Provide the (x, y) coordinate of the cell's center where the given text is located.  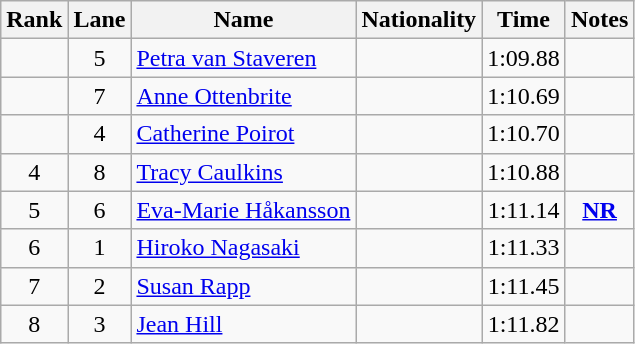
Jean Hill (244, 324)
1:11.45 (524, 286)
1:10.88 (524, 172)
Rank (34, 20)
1:10.70 (524, 134)
Lane (100, 20)
NR (599, 210)
1 (100, 248)
1:11.33 (524, 248)
Eva-Marie Håkansson (244, 210)
3 (100, 324)
Susan Rapp (244, 286)
Name (244, 20)
1:09.88 (524, 58)
1:11.82 (524, 324)
Tracy Caulkins (244, 172)
1:10.69 (524, 96)
2 (100, 286)
Anne Ottenbrite (244, 96)
1:11.14 (524, 210)
Nationality (419, 20)
Petra van Staveren (244, 58)
Notes (599, 20)
Time (524, 20)
Catherine Poirot (244, 134)
Hiroko Nagasaki (244, 248)
